Output the [X, Y] coordinate of the center of the cell containing the given text.  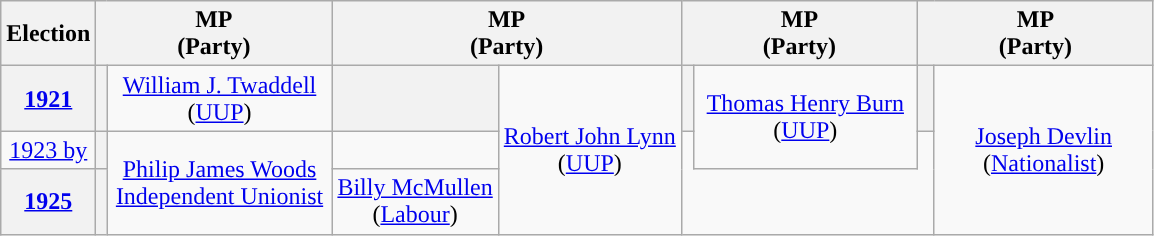
Robert John Lynn (UUP) [590, 150]
Philip James Woods Independent Unionist [220, 182]
William J. Twaddell (UUP) [220, 98]
Thomas Henry Burn (UUP) [805, 118]
Election [48, 34]
1923 by [48, 150]
Billy McMullen (Labour) [415, 202]
1921 [48, 98]
1925 [48, 202]
Joseph Devlin (Nationalist) [1044, 150]
